Identify which cell holds the provided text, then report its (x, y) central coordinate. 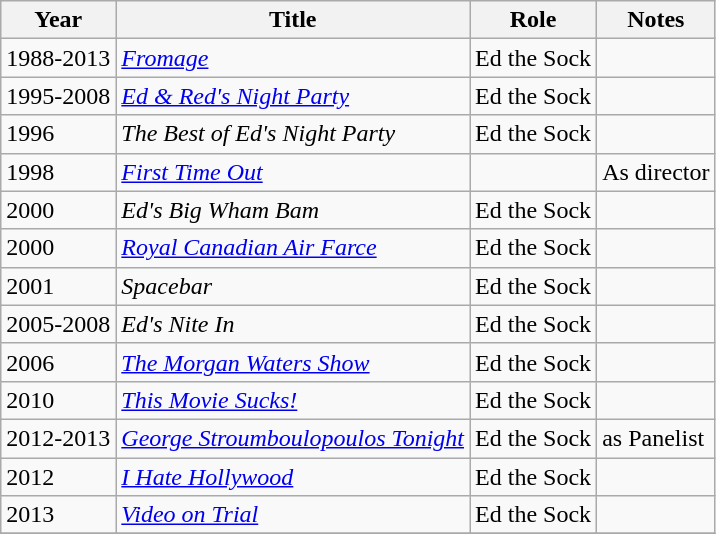
Fromage (293, 58)
George Stroumboulopoulos Tonight (293, 438)
1988-2013 (58, 58)
Ed & Red's Night Party (293, 96)
1998 (58, 172)
2006 (58, 362)
1996 (58, 134)
As director (656, 172)
2012 (58, 477)
Royal Canadian Air Farce (293, 248)
Ed's Big Wham Bam (293, 210)
The Morgan Waters Show (293, 362)
First Time Out (293, 172)
2005-2008 (58, 324)
I Hate Hollywood (293, 477)
The Best of Ed's Night Party (293, 134)
2001 (58, 286)
2013 (58, 515)
Notes (656, 20)
Ed's Nite In (293, 324)
This Movie Sucks! (293, 400)
2012-2013 (58, 438)
2010 (58, 400)
as Panelist (656, 438)
Title (293, 20)
1995-2008 (58, 96)
Spacebar (293, 286)
Role (534, 20)
Year (58, 20)
Video on Trial (293, 515)
